Capture the cell that displays the provided text and extract its (x, y) central coordinate. 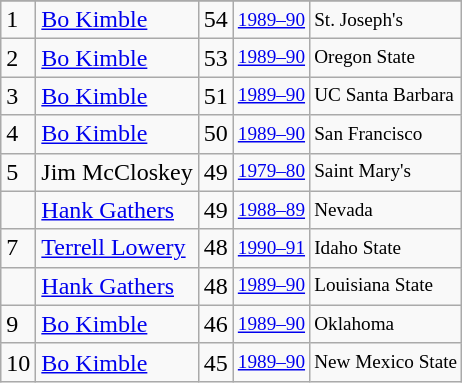
10 (18, 362)
53 (216, 58)
San Francisco (386, 134)
New Mexico State (386, 362)
1 (18, 20)
Saint Mary's (386, 172)
50 (216, 134)
Louisiana State (386, 286)
Nevada (386, 210)
1988–89 (271, 210)
Oklahoma (386, 324)
UC Santa Barbara (386, 96)
4 (18, 134)
St. Joseph's (386, 20)
3 (18, 96)
Jim McCloskey (117, 172)
2 (18, 58)
Oregon State (386, 58)
54 (216, 20)
5 (18, 172)
Terrell Lowery (117, 248)
7 (18, 248)
1979–80 (271, 172)
9 (18, 324)
Idaho State (386, 248)
45 (216, 362)
1990–91 (271, 248)
51 (216, 96)
46 (216, 324)
